Scan for the cell matching the given text and deliver its (X, Y) coordinate at center. 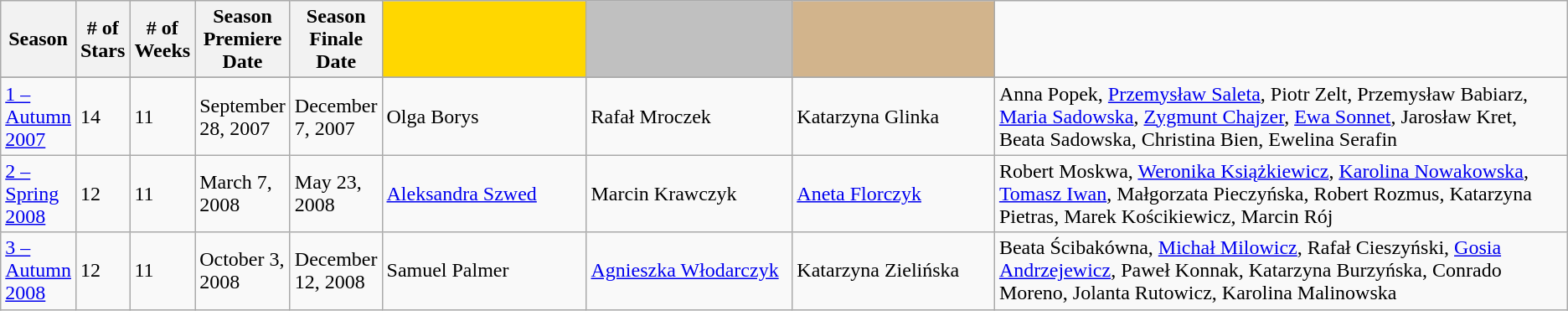
Rafał Mroczek (689, 117)
# ofStars (102, 39)
Season (39, 39)
Aleksandra Szwed (484, 194)
1 – Autumn 2007 (39, 117)
Marcin Krawczyk (689, 194)
2 – Spring 2008 (39, 194)
March 7, 2008 (243, 194)
September 28, 2007 (243, 117)
May 23, 2008 (336, 194)
Katarzyna Zielińska (894, 271)
Season Premiere Date (243, 39)
3 – Autumn 2008 (39, 271)
# ofWeeks (162, 39)
December 7, 2007 (336, 117)
December 12, 2008 (336, 271)
Agnieszka Włodarczyk (689, 271)
14 (102, 117)
Aneta Florczyk (894, 194)
Katarzyna Glinka (894, 117)
Olga Borys (484, 117)
October 3, 2008 (243, 271)
Samuel Palmer (484, 271)
Season Finale Date (336, 39)
